Capture the cell that displays the provided text and extract its (x, y) central coordinate. 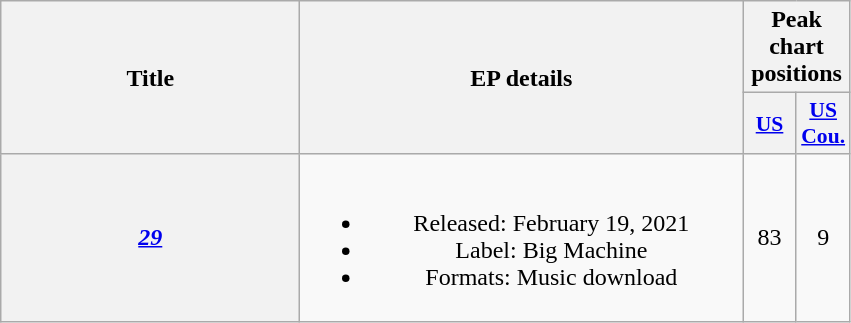
9 (823, 238)
Peak chartpositions (796, 47)
EP details (522, 78)
29 (150, 238)
Released: February 19, 2021Label: Big MachineFormats: Music download (522, 238)
83 (770, 238)
US (770, 124)
Title (150, 78)
USCou. (823, 124)
